Find where the given text appears and provide that cell's center as [X, Y] coordinate. 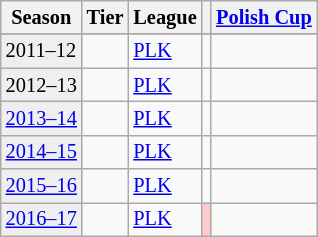
Tier [106, 17]
2016–17 [42, 219]
2014–15 [42, 152]
2013–14 [42, 118]
League [164, 17]
2015–16 [42, 186]
2011–12 [42, 51]
Season [42, 17]
2012–13 [42, 85]
Polish Cup [264, 17]
